Locate the cell with the specified text and output its [X, Y] center coordinate. 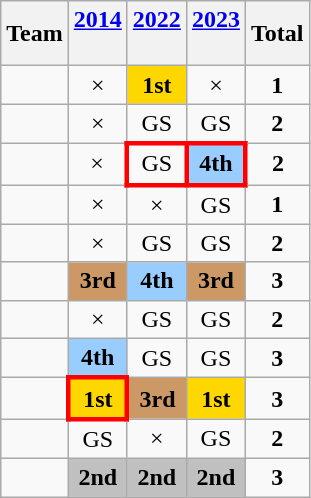
Total [277, 34]
2014 [98, 34]
Team [35, 34]
2023 [216, 34]
2022 [156, 34]
